Detect which cell encompasses the target text, then output its (x, y) center coordinate. 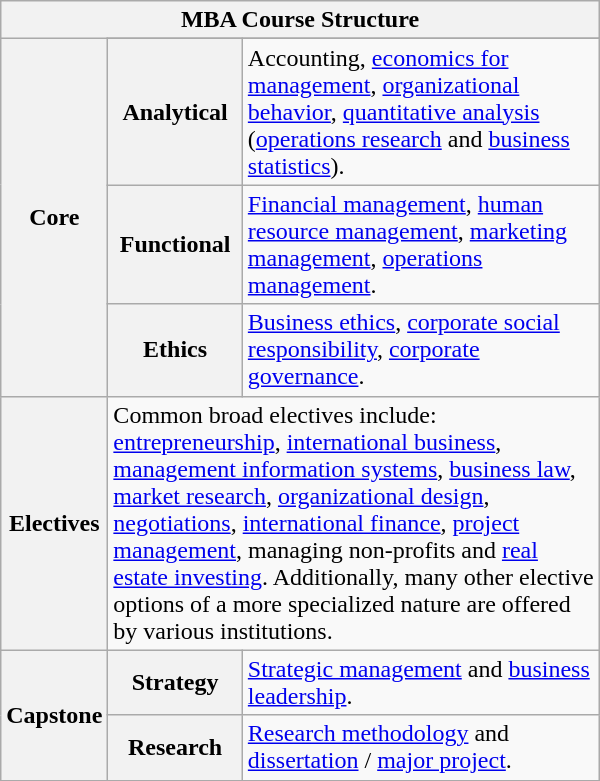
Financial management, human resource management, marketing management, operations management. (420, 244)
Research (175, 748)
Core (54, 218)
Electives (54, 523)
Accounting, economics for management, organizational behavior, quantitative analysis (operations research and business statistics). (420, 112)
MBA Course Structure (300, 20)
Capstone (54, 715)
Analytical (175, 112)
Functional (175, 244)
Research methodology and dissertation / major project. (420, 748)
Business ethics, corporate social responsibility, corporate governance. (420, 350)
Ethics (175, 350)
Strategy (175, 682)
Strategic management and business leadership. (420, 682)
